Identify which cell holds the provided text, then report its [x, y] central coordinate. 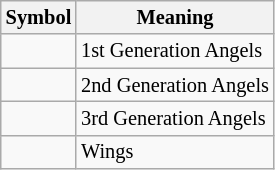
3rd Generation Angels [175, 118]
Symbol [38, 17]
2nd Generation Angels [175, 85]
Meaning [175, 17]
1st Generation Angels [175, 51]
Wings [175, 152]
